Identify which cell holds the provided text, then report its [x, y] central coordinate. 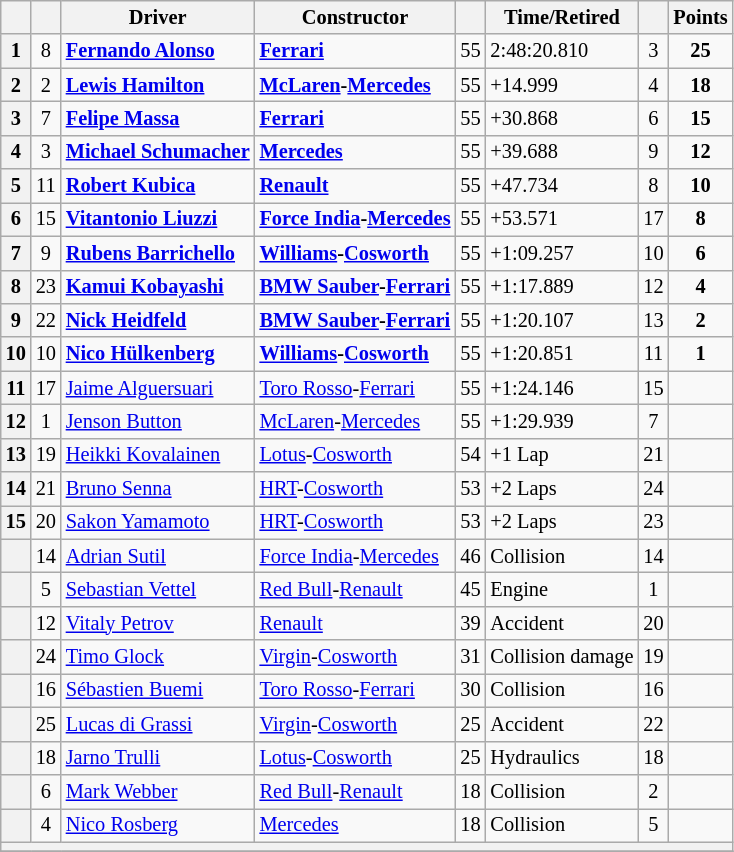
30 [470, 690]
+1 Lap [562, 455]
+53.571 [562, 219]
Lucas di Grassi [158, 724]
Jarno Trulli [158, 758]
Hydraulics [562, 758]
45 [470, 589]
Points [700, 17]
Sébastien Buemi [158, 690]
Felipe Massa [158, 118]
Vitantonio Liuzzi [158, 219]
Robert Kubica [158, 186]
Vitaly Petrov [158, 623]
+1:17.889 [562, 287]
+39.688 [562, 152]
Nico Rosberg [158, 825]
Sebastian Vettel [158, 589]
Timo Glock [158, 657]
Rubens Barrichello [158, 253]
Adrian Sutil [158, 556]
Lewis Hamilton [158, 85]
+14.999 [562, 85]
+1:29.939 [562, 421]
+1:09.257 [562, 253]
31 [470, 657]
+1:20.851 [562, 354]
+30.868 [562, 118]
Mark Webber [158, 791]
Bruno Senna [158, 489]
2:48:20.810 [562, 51]
+47.734 [562, 186]
Heikki Kovalainen [158, 455]
Time/Retired [562, 17]
Constructor [356, 17]
Kamui Kobayashi [158, 287]
Fernando Alonso [158, 51]
Sakon Yamamoto [158, 522]
46 [470, 556]
39 [470, 623]
Jenson Button [158, 421]
Engine [562, 589]
54 [470, 455]
Driver [158, 17]
Nico Hülkenberg [158, 354]
Michael Schumacher [158, 152]
Nick Heidfeld [158, 320]
Collision damage [562, 657]
Jaime Alguersuari [158, 388]
+1:24.146 [562, 388]
+1:20.107 [562, 320]
